Search for the cell housing the specified text and yield its (X, Y) center coordinate. 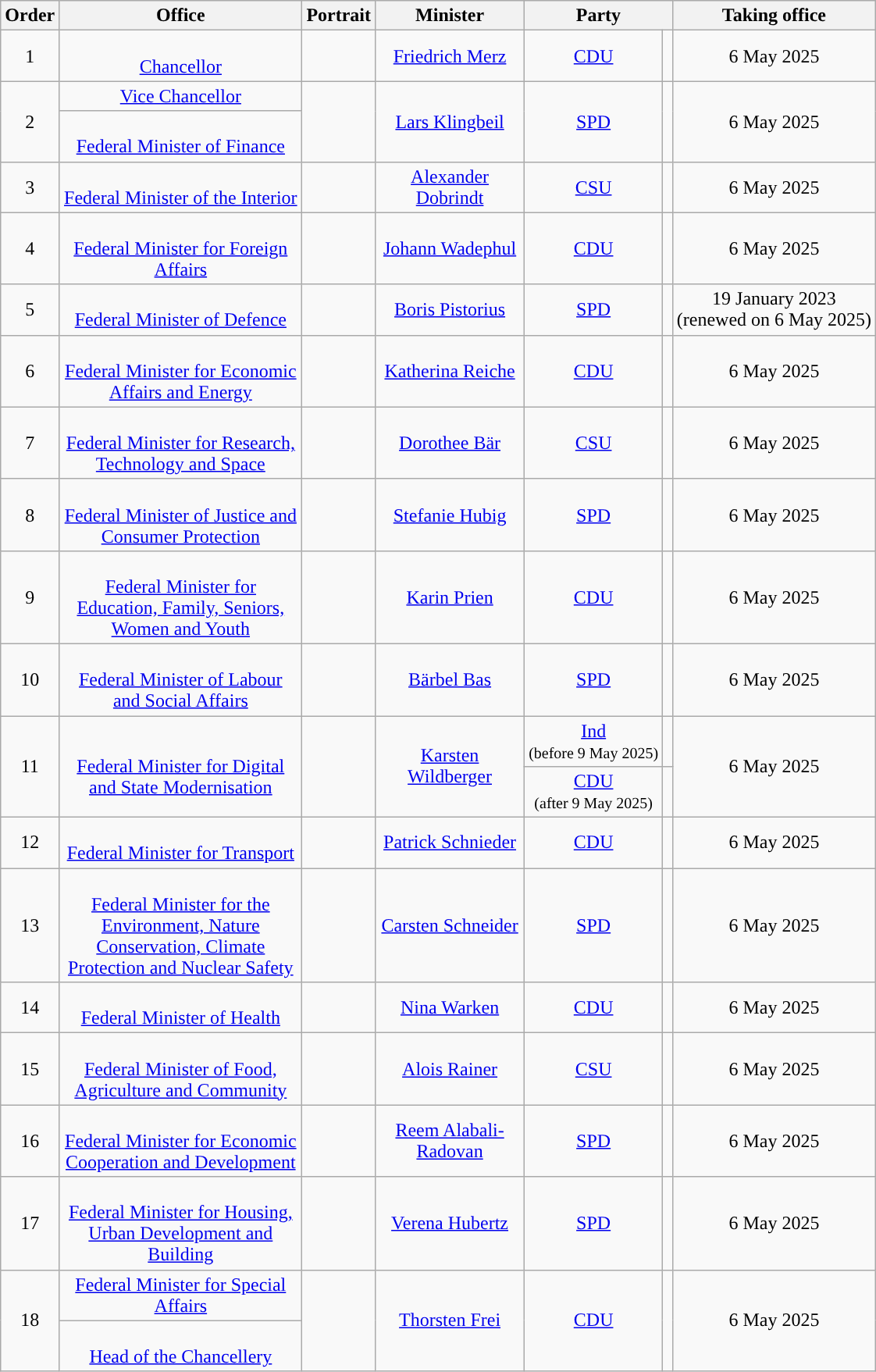
Federal Minister of the Interior (181, 187)
Verena Hubertz (450, 1223)
Alois Rainer (450, 1069)
Stefanie Hubig (450, 515)
1 (30, 56)
Ind(before 9 May 2025) (593, 740)
Thorsten Frei (450, 1320)
15 (30, 1069)
5 (30, 309)
Federal Minister for Education, Family, Seniors, Women and Youth (181, 597)
12 (30, 843)
Federal Minister of Food, Agriculture and Community (181, 1069)
CDU(after 9 May 2025) (593, 792)
Alexander Dobrindt (450, 187)
Portrait (339, 16)
Reem Alabali-Radovan (450, 1141)
Federal Minister of Health (181, 1007)
Karsten Wildberger (450, 766)
Federal Minister for Digital and State Modernisation (181, 766)
Federal Minister of Labour and Social Affairs (181, 679)
13 (30, 925)
Johann Wadephul (450, 248)
Karin Prien (450, 597)
Federal Minister for Research, Technology and Space (181, 443)
11 (30, 766)
Federal Minister for Foreign Affairs (181, 248)
Carsten Schneider (450, 925)
3 (30, 187)
17 (30, 1223)
Federal Minister of Defence (181, 309)
14 (30, 1007)
Minister (450, 16)
Federal Minister of Finance (181, 136)
7 (30, 443)
Head of the Chancellery (181, 1346)
Patrick Schnieder (450, 843)
Bärbel Bas (450, 679)
Lars Klingbeil (450, 122)
9 (30, 597)
Federal Minister for Special Affairs (181, 1295)
Taking office (774, 16)
Friedrich Merz (450, 56)
18 (30, 1320)
19 January 2023(renewed on 6 May 2025) (774, 309)
2 (30, 122)
Federal Minister for Economic Affairs and Energy (181, 371)
Order (30, 16)
Federal Minister for Economic Cooperation and Development (181, 1141)
Federal Minister for Transport (181, 843)
6 (30, 371)
4 (30, 248)
Party (599, 16)
Nina Warken (450, 1007)
Boris Pistorius (450, 309)
10 (30, 679)
Chancellor (181, 56)
16 (30, 1141)
Katherina Reiche (450, 371)
Federal Minister for Housing, Urban Development and Building (181, 1223)
8 (30, 515)
Federal Minister for the Environment, Nature Conservation, Climate Protection and Nuclear Safety (181, 925)
Vice Chancellor (181, 96)
Federal Minister of Justice and Consumer Protection (181, 515)
Dorothee Bär (450, 443)
Office (181, 16)
